Find where the given text appears and provide that cell's center as (x, y) coordinate. 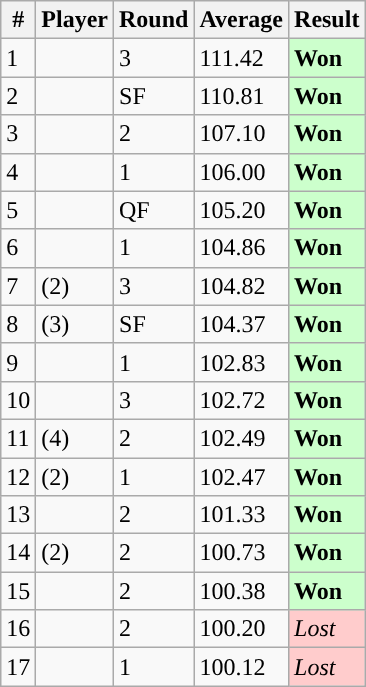
Result (327, 20)
102.83 (242, 362)
11 (18, 438)
101.33 (242, 515)
102.49 (242, 438)
100.20 (242, 629)
16 (18, 629)
# (18, 20)
100.38 (242, 591)
Average (242, 20)
106.00 (242, 172)
5 (18, 210)
102.72 (242, 400)
15 (18, 591)
Player (75, 20)
102.47 (242, 477)
14 (18, 553)
104.37 (242, 324)
104.82 (242, 286)
105.20 (242, 210)
(3) (75, 324)
111.42 (242, 58)
12 (18, 477)
9 (18, 362)
100.12 (242, 667)
4 (18, 172)
QF (154, 210)
104.86 (242, 248)
13 (18, 515)
(4) (75, 438)
8 (18, 324)
7 (18, 286)
107.10 (242, 134)
110.81 (242, 96)
Round (154, 20)
17 (18, 667)
10 (18, 400)
100.73 (242, 553)
6 (18, 248)
